From the cell containing the given text, extract its center point as [x, y] coordinate. 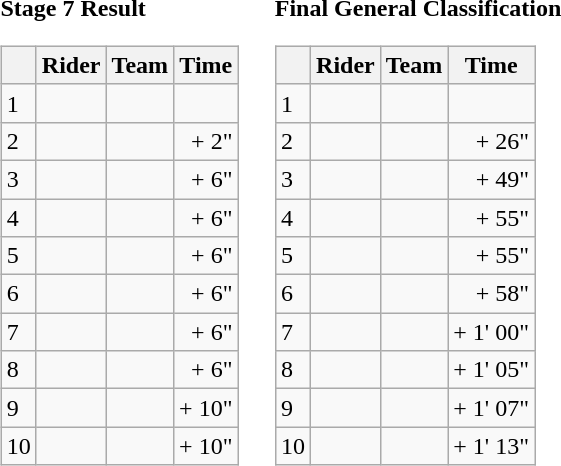
+ 26" [492, 141]
+ 1' 00" [492, 332]
+ 1' 05" [492, 370]
+ 1' 13" [492, 446]
+ 49" [492, 179]
+ 58" [492, 294]
+ 1' 07" [492, 408]
+ 2" [206, 141]
